Find where the given text appears and provide that cell's center as (x, y) coordinate. 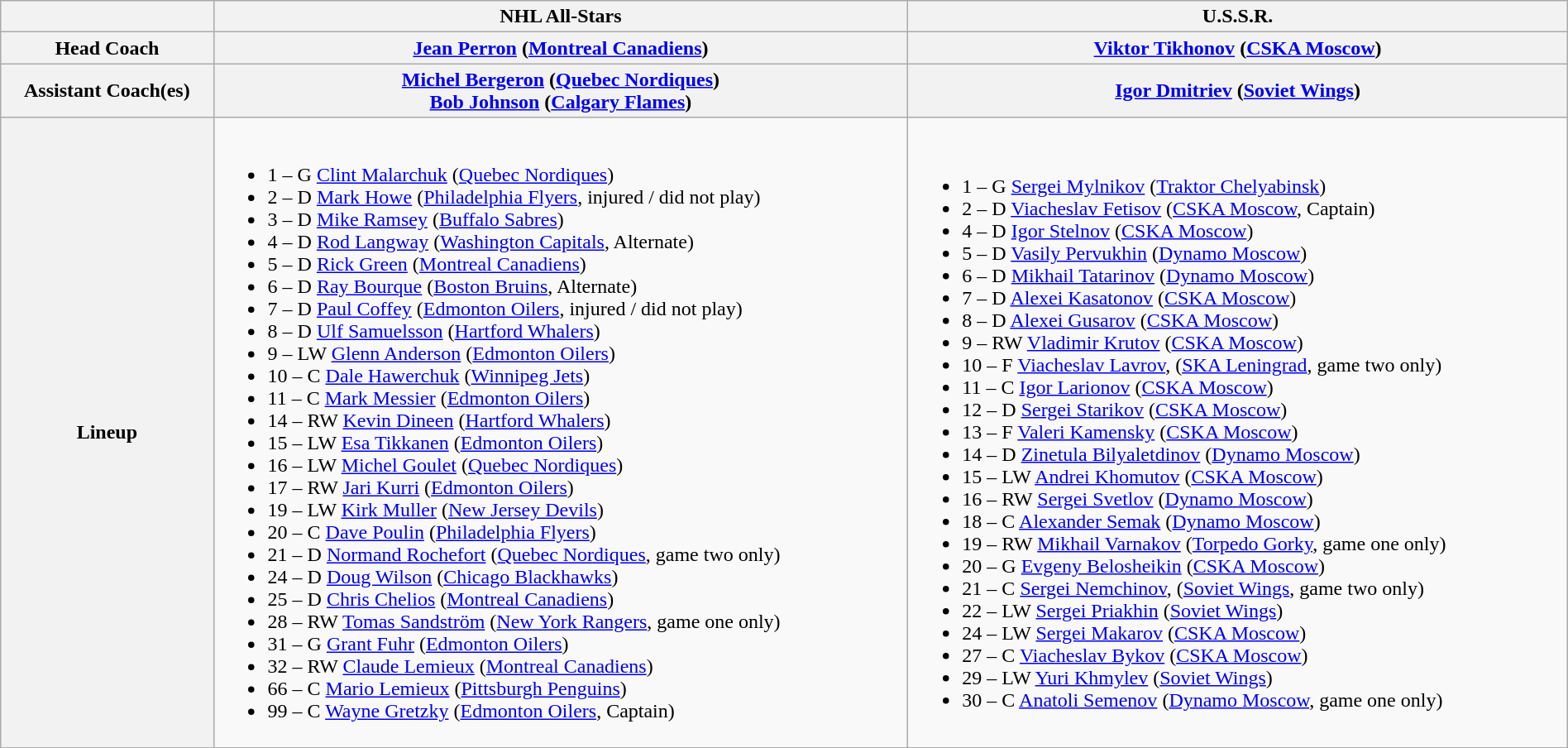
U.S.S.R. (1237, 17)
Lineup (108, 432)
Viktor Tikhonov (CSKA Moscow) (1237, 48)
Assistant Coach(es) (108, 91)
Head Coach (108, 48)
NHL All-Stars (561, 17)
Jean Perron (Montreal Canadiens) (561, 48)
Michel Bergeron (Quebec Nordiques) Bob Johnson (Calgary Flames) (561, 91)
Igor Dmitriev (Soviet Wings) (1237, 91)
